Find where the given text appears and provide that cell's center as [X, Y] coordinate. 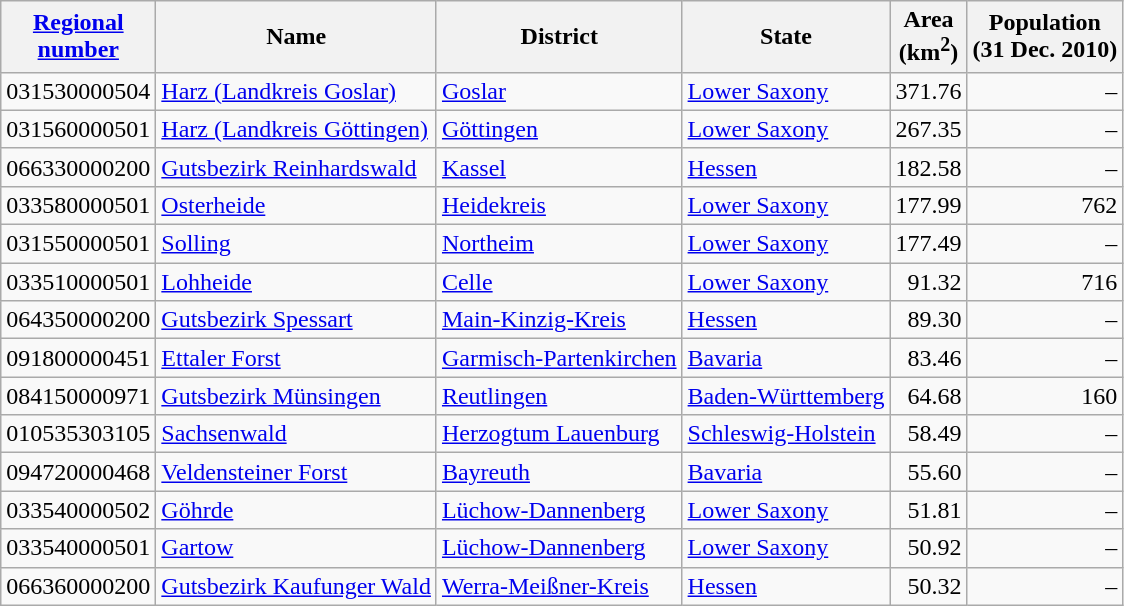
267.35 [928, 129]
160 [1045, 396]
91.32 [928, 282]
177.49 [928, 244]
Schleswig-Holstein [786, 434]
Gutsbezirk Reinhardswald [296, 167]
Ettaler Forst [296, 358]
033540000502 [78, 510]
371.76 [928, 91]
Area(km2) [928, 37]
Gutsbezirk Münsingen [296, 396]
State [786, 37]
084150000971 [78, 396]
Garmisch-Partenkirchen [559, 358]
Veldensteiner Forst [296, 472]
Gutsbezirk Spessart [296, 320]
Goslar [559, 91]
066330000200 [78, 167]
Göhrde [296, 510]
716 [1045, 282]
Kassel [559, 167]
Name [296, 37]
Population(31 Dec. 2010) [1045, 37]
094720000468 [78, 472]
58.49 [928, 434]
033540000501 [78, 548]
Werra-Meißner-Kreis [559, 586]
762 [1045, 205]
District [559, 37]
Bayreuth [559, 472]
Baden-Württemberg [786, 396]
Northeim [559, 244]
Osterheide [296, 205]
031550000501 [78, 244]
Regionalnumber [78, 37]
Sachsenwald [296, 434]
Gutsbezirk Kaufunger Wald [296, 586]
Herzogtum Lauenburg [559, 434]
55.60 [928, 472]
Heidekreis [559, 205]
Lohheide [296, 282]
Celle [559, 282]
Main-Kinzig-Kreis [559, 320]
064350000200 [78, 320]
033580000501 [78, 205]
010535303105 [78, 434]
50.32 [928, 586]
091800000451 [78, 358]
83.46 [928, 358]
89.30 [928, 320]
51.81 [928, 510]
50.92 [928, 548]
182.58 [928, 167]
177.99 [928, 205]
031560000501 [78, 129]
64.68 [928, 396]
066360000200 [78, 586]
Göttingen [559, 129]
Solling [296, 244]
Reutlingen [559, 396]
Harz (Landkreis Göttingen) [296, 129]
Gartow [296, 548]
033510000501 [78, 282]
Harz (Landkreis Goslar) [296, 91]
031530000504 [78, 91]
